Detect which cell encompasses the target text, then output its (x, y) center coordinate. 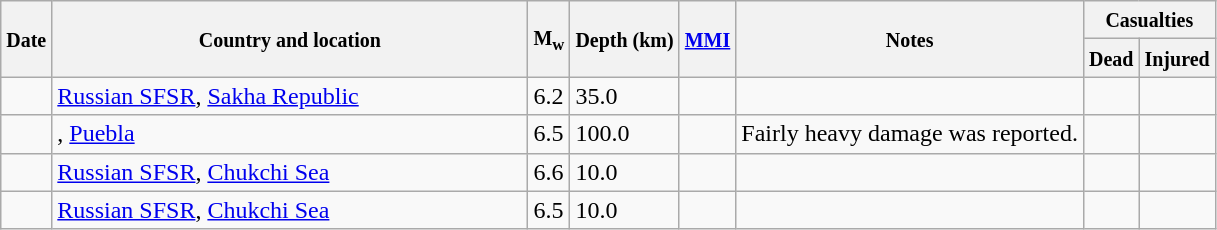
Date (26, 39)
100.0 (624, 134)
MMI (708, 39)
Mw (549, 39)
Injured (1177, 58)
Notes (910, 39)
6.6 (549, 172)
Casualties (1149, 20)
, Puebla (290, 134)
35.0 (624, 96)
Country and location (290, 39)
Dead (1111, 58)
Fairly heavy damage was reported. (910, 134)
Russian SFSR, Sakha Republic (290, 96)
6.2 (549, 96)
Depth (km) (624, 39)
